Return the (X, Y) coordinate for the center point of the cell that contains the specified text.  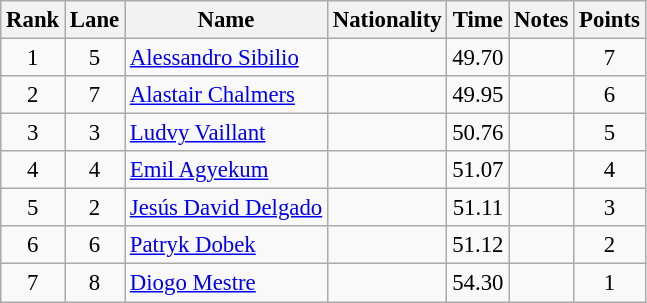
Points (610, 20)
Nationality (386, 20)
Diogo Mestre (226, 283)
Time (478, 20)
Name (226, 20)
8 (95, 283)
54.30 (478, 283)
Ludvy Vaillant (226, 133)
49.70 (478, 58)
Notes (542, 20)
Lane (95, 20)
Alessandro Sibilio (226, 58)
51.12 (478, 245)
49.95 (478, 95)
Jesús David Delgado (226, 208)
Patryk Dobek (226, 245)
Emil Agyekum (226, 170)
Rank (33, 20)
51.11 (478, 208)
Alastair Chalmers (226, 95)
51.07 (478, 170)
50.76 (478, 133)
